Pinpoint the cell where the given text exists, returning its (x, y) midpoint coordinate. 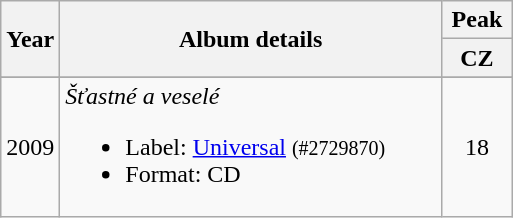
Year (30, 39)
18 (476, 147)
Album details (251, 39)
Šťastné a veseléLabel: Universal (#2729870)Format: CD (251, 147)
Peak (476, 20)
2009 (30, 147)
CZ (476, 58)
